Detect which cell encompasses the target text, then output its [x, y] center coordinate. 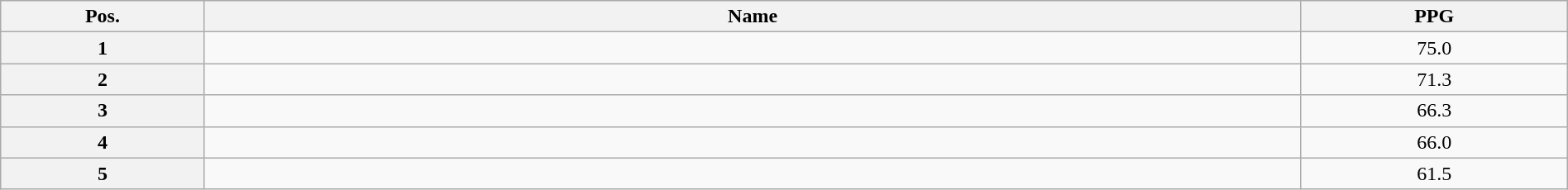
66.0 [1434, 142]
66.3 [1434, 111]
75.0 [1434, 48]
4 [103, 142]
71.3 [1434, 79]
61.5 [1434, 173]
PPG [1434, 17]
Name [753, 17]
3 [103, 111]
1 [103, 48]
5 [103, 173]
Pos. [103, 17]
2 [103, 79]
